Return (X, Y) of the center of cell containing provided text 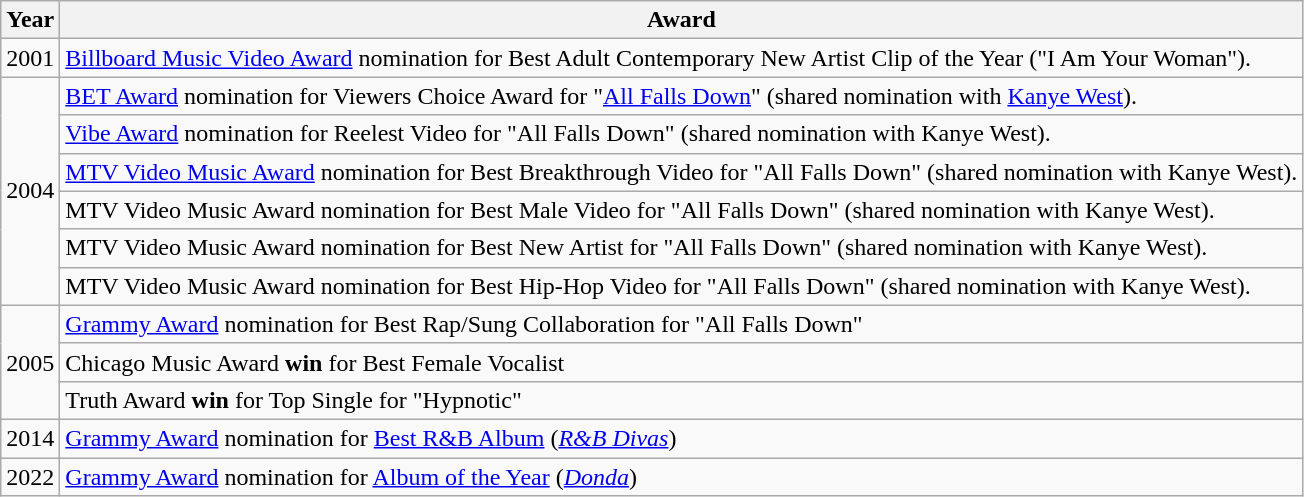
Truth Award win for Top Single for "Hypnotic" (682, 400)
Grammy Award nomination for Best Rap/Sung Collaboration for "All Falls Down" (682, 324)
Award (682, 20)
MTV Video Music Award nomination for Best Breakthrough Video for "All Falls Down" (shared nomination with Kanye West). (682, 172)
Vibe Award nomination for Reelest Video for "All Falls Down" (shared nomination with Kanye West). (682, 134)
2005 (30, 362)
Billboard Music Video Award nomination for Best Adult Contemporary New Artist Clip of the Year ("I Am Your Woman"). (682, 58)
2014 (30, 438)
BET Award nomination for Viewers Choice Award for "All Falls Down" (shared nomination with Kanye West). (682, 96)
MTV Video Music Award nomination for Best New Artist for "All Falls Down" (shared nomination with Kanye West). (682, 248)
Year (30, 20)
2004 (30, 191)
2001 (30, 58)
Chicago Music Award win for Best Female Vocalist (682, 362)
Grammy Award nomination for Album of the Year (Donda) (682, 477)
2022 (30, 477)
MTV Video Music Award nomination for Best Hip-Hop Video for "All Falls Down" (shared nomination with Kanye West). (682, 286)
Grammy Award nomination for Best R&B Album (R&B Divas) (682, 438)
MTV Video Music Award nomination for Best Male Video for "All Falls Down" (shared nomination with Kanye West). (682, 210)
